From the cell containing the given text, extract its center point as (X, Y) coordinate. 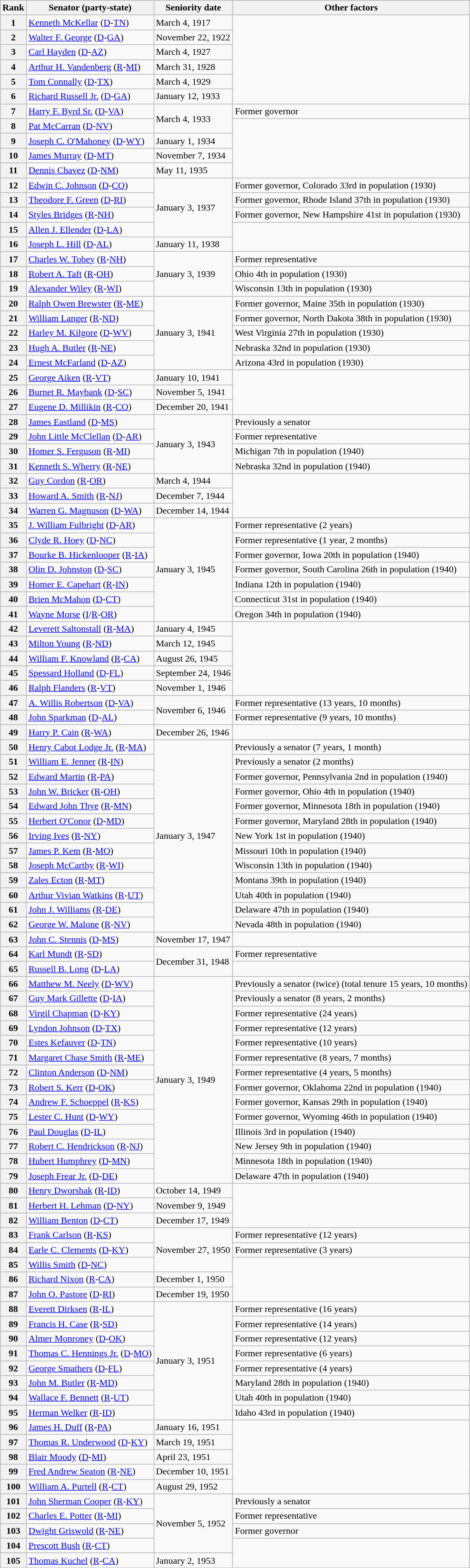
November 6, 1946 (193, 710)
15 (13, 230)
91 (13, 1353)
George Smathers (D-FL) (90, 1368)
Russell B. Long (D-LA) (90, 969)
William F. Knowland (R-CA) (90, 659)
102 (13, 1516)
John W. Bricker (R-OH) (90, 791)
West Virginia 27th in population (1930) (351, 333)
January 11, 1938 (193, 244)
63 (13, 939)
Earle C. Clements (D-KY) (90, 1250)
Olin D. Johnston (D-SC) (90, 570)
January 1, 1934 (193, 141)
Henry Dworshak (R-ID) (90, 1191)
April 23, 1951 (193, 1457)
Thomas C. Hennings Jr. (D-MO) (90, 1353)
Arizona 43rd in population (1930) (351, 362)
Frank Carlson (R-KS) (90, 1235)
November 9, 1949 (193, 1206)
J. William Fulbright (D-AR) (90, 525)
Senator (party-state) (90, 8)
January 3, 1941 (193, 333)
January 4, 1945 (193, 629)
Idaho 43rd in population (1940) (351, 1413)
11 (13, 170)
Pat McCarran (D-NV) (90, 126)
Former representative (4 years, 5 months) (351, 1072)
Zales Ecton (R-MT) (90, 880)
November 17, 1947 (193, 939)
Alexander Wiley (R-WI) (90, 289)
98 (13, 1457)
December 20, 1941 (193, 407)
Wisconsin 13th in population (1940) (351, 865)
37 (13, 555)
60 (13, 895)
Previously a senator (twice) (total tenure 15 years, 10 months) (351, 984)
Nebraska 32nd in population (1930) (351, 348)
92 (13, 1368)
January 3, 1947 (193, 836)
Former governor, Wyoming 46th in population (1940) (351, 1117)
12 (13, 185)
56 (13, 836)
47 (13, 703)
Connecticut 31st in population (1940) (351, 599)
77 (13, 1146)
100 (13, 1486)
Ralph Owen Brewster (R-ME) (90, 303)
21 (13, 318)
88 (13, 1309)
29 (13, 437)
October 14, 1949 (193, 1191)
Former representative (13 years, 10 months) (351, 703)
Other factors (351, 8)
Joseph C. O'Mahoney (D-WY) (90, 141)
80 (13, 1191)
31 (13, 466)
Former governor, Iowa 20th in population (1940) (351, 555)
Missouri 10th in population (1940) (351, 850)
March 19, 1951 (193, 1442)
Bourke B. Hickenlooper (R-IA) (90, 555)
Seniority date (193, 8)
John M. Butler (R-MD) (90, 1383)
Theodore F. Green (D-RI) (90, 200)
Previously a senator (8 years, 2 months) (351, 998)
Robert S. Kerr (D-OK) (90, 1087)
Lester C. Hunt (D-WY) (90, 1117)
January 3, 1949 (193, 1080)
85 (13, 1265)
95 (13, 1413)
46 (13, 688)
Previously a senator (7 years, 1 month) (351, 747)
Previously a senator (2 months) (351, 762)
Indiana 12th in population (1940) (351, 584)
January 3, 1951 (193, 1361)
March 4, 1944 (193, 481)
Herbert O'Conor (D-MD) (90, 821)
January 3, 1939 (193, 274)
28 (13, 422)
64 (13, 954)
38 (13, 570)
January 12, 1933 (193, 96)
September 24, 1946 (193, 673)
16 (13, 244)
John Little McClellan (D-AR) (90, 437)
20 (13, 303)
Illinois 3rd in population (1940) (351, 1132)
Former governor, Ohio 4th in population (1940) (351, 791)
March 4, 1927 (193, 52)
William Benton (D-CT) (90, 1220)
Joseph Frear Jr. (D-DE) (90, 1176)
Former representative (8 years, 7 months) (351, 1058)
Hubert Humphrey (D-MN) (90, 1161)
101 (13, 1501)
45 (13, 673)
William E. Jenner (R-IN) (90, 762)
Irving Ives (R-NY) (90, 836)
32 (13, 481)
Howard A. Smith (R-NJ) (90, 496)
Former governor, South Carolina 26th in population (1940) (351, 570)
13 (13, 200)
Charles W. Tobey (R-NH) (90, 259)
January 3, 1943 (193, 444)
87 (13, 1294)
Arthur Vivian Watkins (R-UT) (90, 895)
Maryland 28th in population (1940) (351, 1383)
50 (13, 747)
Robert C. Hendrickson (R-NJ) (90, 1146)
Homer S. Ferguson (R-MI) (90, 451)
Hugh A. Butler (R-NE) (90, 348)
97 (13, 1442)
Former governor, Rhode Island 37th in population (1930) (351, 200)
Milton Young (R-ND) (90, 643)
Former governor, Pennsylvania 2nd in population (1940) (351, 777)
66 (13, 984)
January 2, 1953 (193, 1560)
May 11, 1935 (193, 170)
Prescott Bush (R-CT) (90, 1545)
8 (13, 126)
Francis H. Case (R-SD) (90, 1324)
14 (13, 215)
Edward John Thye (R-MN) (90, 806)
1 (13, 23)
Former representative (4 years) (351, 1368)
November 22, 1922 (193, 37)
Leverett Saltonstall (R-MA) (90, 629)
24 (13, 362)
George W. Malone (R-NV) (90, 925)
Edwin C. Johnson (D-CO) (90, 185)
Thomas R. Underwood (D-KY) (90, 1442)
90 (13, 1338)
7 (13, 111)
Herman Welker (R-ID) (90, 1413)
104 (13, 1545)
10 (13, 155)
Richard Russell Jr. (D-GA) (90, 96)
James P. Kem (R-MO) (90, 850)
Kenneth McKellar (D-TN) (90, 23)
Herbert H. Lehman (D-NY) (90, 1206)
Wisconsin 13th in population (1930) (351, 289)
Thomas Kuchel (R-CA) (90, 1560)
James Murray (D-MT) (90, 155)
Blair Moody (D-MI) (90, 1457)
Warren G. Magnuson (D-WA) (90, 510)
54 (13, 806)
March 12, 1945 (193, 643)
4 (13, 67)
December 10, 1951 (193, 1472)
Nevada 48th in population (1940) (351, 925)
Harley M. Kilgore (D-WV) (90, 333)
Former representative (9 years, 10 months) (351, 718)
9 (13, 141)
November 5, 1941 (193, 392)
96 (13, 1427)
Former representative (2 years) (351, 525)
Margaret Chase Smith (R-ME) (90, 1058)
Estes Kefauver (D-TN) (90, 1043)
105 (13, 1560)
Michigan 7th in population (1940) (351, 451)
Former governor, New Hampshire 41st in population (1930) (351, 215)
Clyde R. Hoey (D-NC) (90, 540)
Wallace F. Bennett (R-UT) (90, 1398)
John C. Stennis (D-MS) (90, 939)
November 7, 1934 (193, 155)
Ohio 4th in population (1930) (351, 274)
August 26, 1945 (193, 659)
25 (13, 377)
A. Willis Robertson (D-VA) (90, 703)
Richard Nixon (R-CA) (90, 1279)
Allen J. Ellender (D-LA) (90, 230)
January 16, 1951 (193, 1427)
Andrew F. Schoeppel (R-KS) (90, 1102)
42 (13, 629)
Montana 39th in population (1940) (351, 880)
Virgil Chapman (D-KY) (90, 1013)
Former governor, Kansas 29th in population (1940) (351, 1102)
William Langer (R-ND) (90, 318)
January 3, 1937 (193, 207)
79 (13, 1176)
John J. Williams (R-DE) (90, 910)
17 (13, 259)
71 (13, 1058)
83 (13, 1235)
72 (13, 1072)
New York 1st in population (1940) (351, 836)
89 (13, 1324)
Edward Martin (R-PA) (90, 777)
November 27, 1950 (193, 1250)
5 (13, 82)
Former representative (3 years) (351, 1250)
73 (13, 1087)
23 (13, 348)
30 (13, 451)
James H. Duff (R-PA) (90, 1427)
Charles E. Potter (R-MI) (90, 1516)
Nebraska 32nd in population (1940) (351, 466)
Willis Smith (D-NC) (90, 1265)
Homer E. Capehart (R-IN) (90, 584)
Almer Monroney (D-OK) (90, 1338)
3 (13, 52)
Arthur H. Vandenberg (R-MI) (90, 67)
Eugene D. Millikin (R-CO) (90, 407)
November 1, 1946 (193, 688)
December 26, 1946 (193, 732)
John Sherman Cooper (R-KY) (90, 1501)
22 (13, 333)
70 (13, 1043)
Tom Connally (D-TX) (90, 82)
December 17, 1949 (193, 1220)
39 (13, 584)
March 31, 1928 (193, 67)
Dennis Chavez (D-NM) (90, 170)
93 (13, 1383)
December 7, 1944 (193, 496)
19 (13, 289)
Oregon 34th in population (1940) (351, 614)
Lyndon Johnson (D-TX) (90, 1028)
March 4, 1929 (193, 82)
March 4, 1917 (193, 23)
November 5, 1952 (193, 1523)
William A. Purtell (R-CT) (90, 1486)
Clinton Anderson (D-NM) (90, 1072)
Wayne Morse (I/R-OR) (90, 614)
Karl Mundt (R-SD) (90, 954)
78 (13, 1161)
44 (13, 659)
27 (13, 407)
34 (13, 510)
68 (13, 1013)
58 (13, 865)
2 (13, 37)
62 (13, 925)
Paul Douglas (D-IL) (90, 1132)
January 3, 1945 (193, 570)
Carl Hayden (D-AZ) (90, 52)
Guy Mark Gillette (D-IA) (90, 998)
51 (13, 762)
69 (13, 1028)
Robert A. Taft (R-OH) (90, 274)
75 (13, 1117)
December 1, 1950 (193, 1279)
81 (13, 1206)
53 (13, 791)
82 (13, 1220)
61 (13, 910)
99 (13, 1472)
James Eastland (D-MS) (90, 422)
January 10, 1941 (193, 377)
67 (13, 998)
40 (13, 599)
Joseph L. Hill (D-AL) (90, 244)
August 29, 1952 (193, 1486)
New Jersey 9th in population (1940) (351, 1146)
76 (13, 1132)
Dwight Griswold (R-NE) (90, 1531)
Harry P. Cain (R-WA) (90, 732)
Former governor, Maryland 28th in population (1940) (351, 821)
John Sparkman (D-AL) (90, 718)
Minnesota 18th in population (1940) (351, 1161)
John O. Pastore (D-RI) (90, 1294)
Former representative (6 years) (351, 1353)
Brien McMahon (D-CT) (90, 599)
33 (13, 496)
Kenneth S. Wherry (R-NE) (90, 466)
65 (13, 969)
Former governor, Colorado 33rd in population (1930) (351, 185)
103 (13, 1531)
Ralph Flanders (R-VT) (90, 688)
Rank (13, 8)
55 (13, 821)
26 (13, 392)
6 (13, 96)
94 (13, 1398)
Former representative (10 years) (351, 1043)
Harry F. Byrd Sr. (D-VA) (90, 111)
December 31, 1948 (193, 962)
52 (13, 777)
Former governor, Oklahoma 22nd in population (1940) (351, 1087)
Former governor, Minnesota 18th in population (1940) (351, 806)
43 (13, 643)
59 (13, 880)
84 (13, 1250)
57 (13, 850)
Matthew M. Neely (D-WV) (90, 984)
Ernest McFarland (D-AZ) (90, 362)
Everett Dirksen (R-IL) (90, 1309)
35 (13, 525)
Former representative (16 years) (351, 1309)
Fred Andrew Seaton (R-NE) (90, 1472)
December 14, 1944 (193, 510)
Burnet R. Maybank (D-SC) (90, 392)
86 (13, 1279)
Henry Cabot Lodge Jr. (R-MA) (90, 747)
49 (13, 732)
Spessard Holland (D-FL) (90, 673)
Former governor, Maine 35th in population (1930) (351, 303)
Former representative (14 years) (351, 1324)
George Aiken (R-VT) (90, 377)
December 19, 1950 (193, 1294)
Joseph McCarthy (R-WI) (90, 865)
Former governor, North Dakota 38th in population (1930) (351, 318)
41 (13, 614)
Walter F. George (D-GA) (90, 37)
74 (13, 1102)
48 (13, 718)
18 (13, 274)
36 (13, 540)
Former representative (1 year, 2 months) (351, 540)
Former representative (24 years) (351, 1013)
March 4, 1933 (193, 118)
Styles Bridges (R-NH) (90, 215)
Guy Cordon (R-OR) (90, 481)
